Capture the cell that displays the provided text and extract its [x, y] central coordinate. 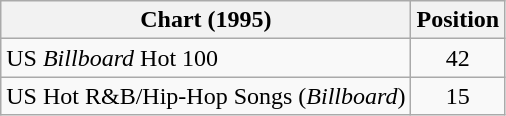
US Billboard Hot 100 [206, 58]
15 [458, 96]
42 [458, 58]
Position [458, 20]
US Hot R&B/Hip-Hop Songs (Billboard) [206, 96]
Chart (1995) [206, 20]
